Output the [X, Y] coordinate of the center of the cell containing the given text.  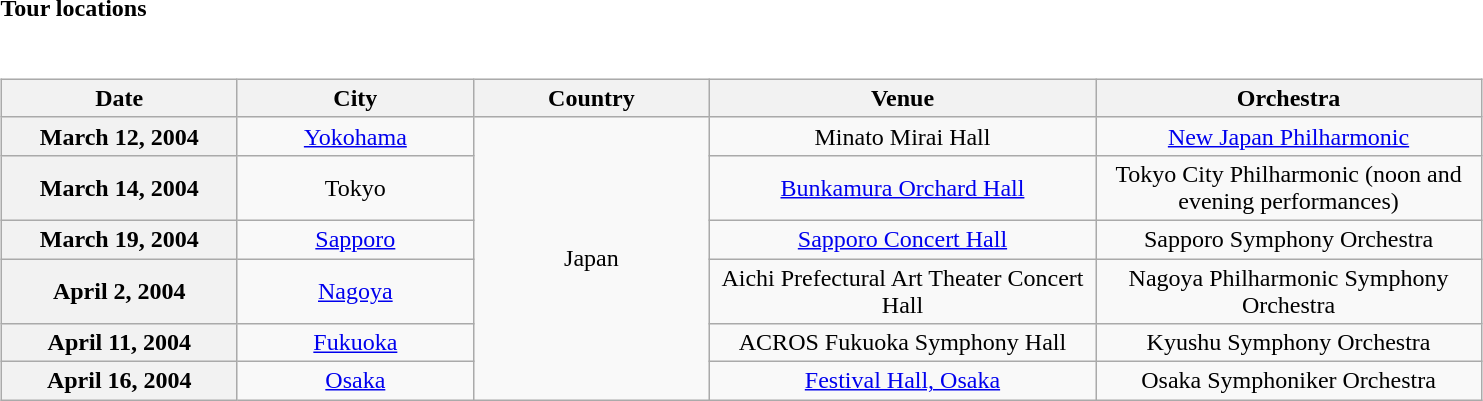
March 12, 2004 [119, 136]
Minato Mirai Hall [902, 136]
Orchestra [1289, 98]
Kyushu Symphony Orchestra [1289, 343]
Country [591, 98]
Yokohama [355, 136]
Date [119, 98]
April 11, 2004 [119, 343]
Osaka [355, 381]
Bunkamura Orchard Hall [902, 188]
Tokyo [355, 188]
Sapporo Concert Hall [902, 239]
Sapporo Symphony Orchestra [1289, 239]
Nagoya [355, 290]
Fukuoka [355, 343]
Festival Hall, Osaka [902, 381]
ACROS Fukuoka Symphony Hall [902, 343]
March 14, 2004 [119, 188]
Japan [591, 258]
New Japan Philharmonic [1289, 136]
Nagoya Philharmonic Symphony Orchestra [1289, 290]
Venue [902, 98]
April 16, 2004 [119, 381]
Osaka Symphoniker Orchestra [1289, 381]
Sapporo [355, 239]
March 19, 2004 [119, 239]
City [355, 98]
Aichi Prefectural Art Theater Concert Hall [902, 290]
Tokyo City Philharmonic (noon and evening performances) [1289, 188]
April 2, 2004 [119, 290]
